Determine the [X, Y] coordinate at the center of the cell enclosing the given text.  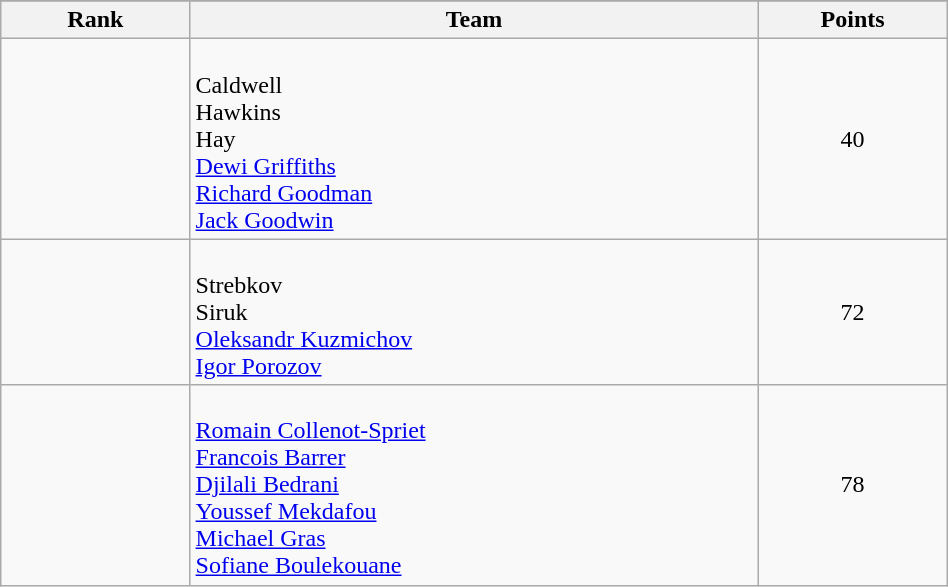
StrebkovSirukOleksandr KuzmichovIgor Porozov [474, 312]
40 [852, 139]
Team [474, 20]
78 [852, 485]
Romain Collenot-SprietFrancois BarrerDjilali BedraniYoussef MekdafouMichael GrasSofiane Boulekouane [474, 485]
CaldwellHawkinsHayDewi GriffithsRichard GoodmanJack Goodwin [474, 139]
Rank [96, 20]
72 [852, 312]
Points [852, 20]
